Determine the [x, y] coordinate at the center of the cell enclosing the given text.  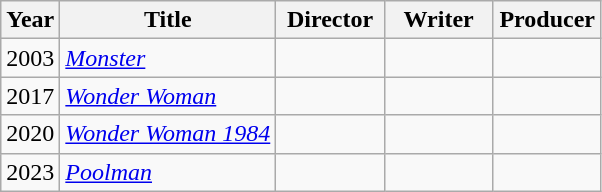
Monster [168, 58]
Producer [548, 20]
Writer [438, 20]
Director [330, 20]
Poolman [168, 172]
Wonder Woman [168, 96]
Year [30, 20]
2023 [30, 172]
Wonder Woman 1984 [168, 134]
2017 [30, 96]
2003 [30, 58]
Title [168, 20]
2020 [30, 134]
